Return the [X, Y] coordinate for the center point of the cell that contains the specified text.  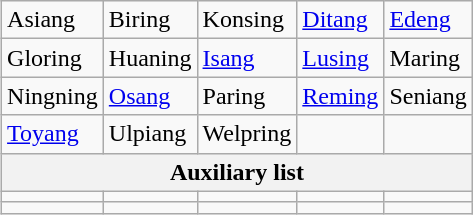
Ulpiang [150, 134]
Paring [247, 96]
Ditang [340, 20]
Osang [150, 96]
Huaning [150, 58]
Seniang [428, 96]
Edeng [428, 20]
Maring [428, 58]
Asiang [53, 20]
Isang [247, 58]
Reming [340, 96]
Auxiliary list [238, 172]
Welpring [247, 134]
Konsing [247, 20]
Ningning [53, 96]
Biring [150, 20]
Gloring [53, 58]
Toyang [53, 134]
Lusing [340, 58]
